Search for the cell housing the specified text and yield its (x, y) center coordinate. 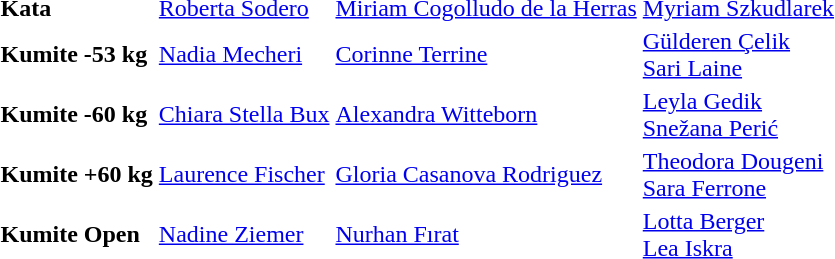
Theodora Dougeni Sara Ferrone (738, 174)
Chiara Stella Bux (244, 114)
Corinne Terrine (486, 54)
Nadia Mecheri (244, 54)
Alexandra Witteborn (486, 114)
Laurence Fischer (244, 174)
Leyla Gedik Snežana Perić (738, 114)
Gloria Casanova Rodriguez (486, 174)
Gülderen Çelik Sari Laine (738, 54)
